Identify which cell holds the provided text, then report its [X, Y] central coordinate. 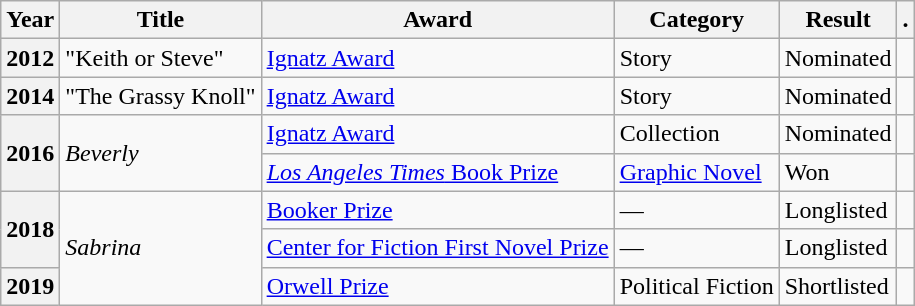
Shortlisted [838, 286]
"Keith or Steve" [160, 58]
. [906, 20]
2018 [30, 229]
Graphic Novel [696, 172]
Result [838, 20]
Los Angeles Times Book Prize [438, 172]
Collection [696, 134]
2016 [30, 153]
Orwell Prize [438, 286]
Won [838, 172]
"The Grassy Knoll" [160, 96]
Beverly [160, 153]
Political Fiction [696, 286]
Sabrina [160, 248]
Title [160, 20]
Category [696, 20]
Award [438, 20]
Booker Prize [438, 210]
Year [30, 20]
2014 [30, 96]
2012 [30, 58]
Center for Fiction First Novel Prize [438, 248]
2019 [30, 286]
